Output the (x, y) coordinate of the center of the cell containing the given text.  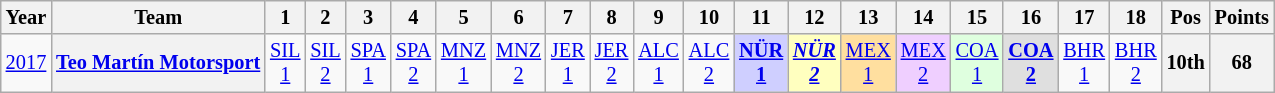
MNZ1 (464, 63)
8 (612, 17)
BHR2 (1136, 63)
9 (658, 17)
ALC2 (709, 63)
SPA1 (368, 63)
16 (1030, 17)
COA2 (1030, 63)
12 (814, 17)
MEX1 (868, 63)
15 (978, 17)
SIL1 (285, 63)
13 (868, 17)
COA1 (978, 63)
ALC1 (658, 63)
SIL2 (325, 63)
11 (761, 17)
SPA2 (414, 63)
2017 (26, 63)
17 (1084, 17)
NÜR1 (761, 63)
Pos (1186, 17)
JER2 (612, 63)
BHR1 (1084, 63)
4 (414, 17)
NÜR2 (814, 63)
3 (368, 17)
5 (464, 17)
Teo Martín Motorsport (158, 63)
Year (26, 17)
MNZ2 (518, 63)
14 (924, 17)
2 (325, 17)
1 (285, 17)
18 (1136, 17)
6 (518, 17)
Team (158, 17)
10th (1186, 63)
Points (1242, 17)
7 (568, 17)
10 (709, 17)
JER1 (568, 63)
68 (1242, 63)
MEX2 (924, 63)
